Scan for the cell matching the given text and deliver its (X, Y) coordinate at center. 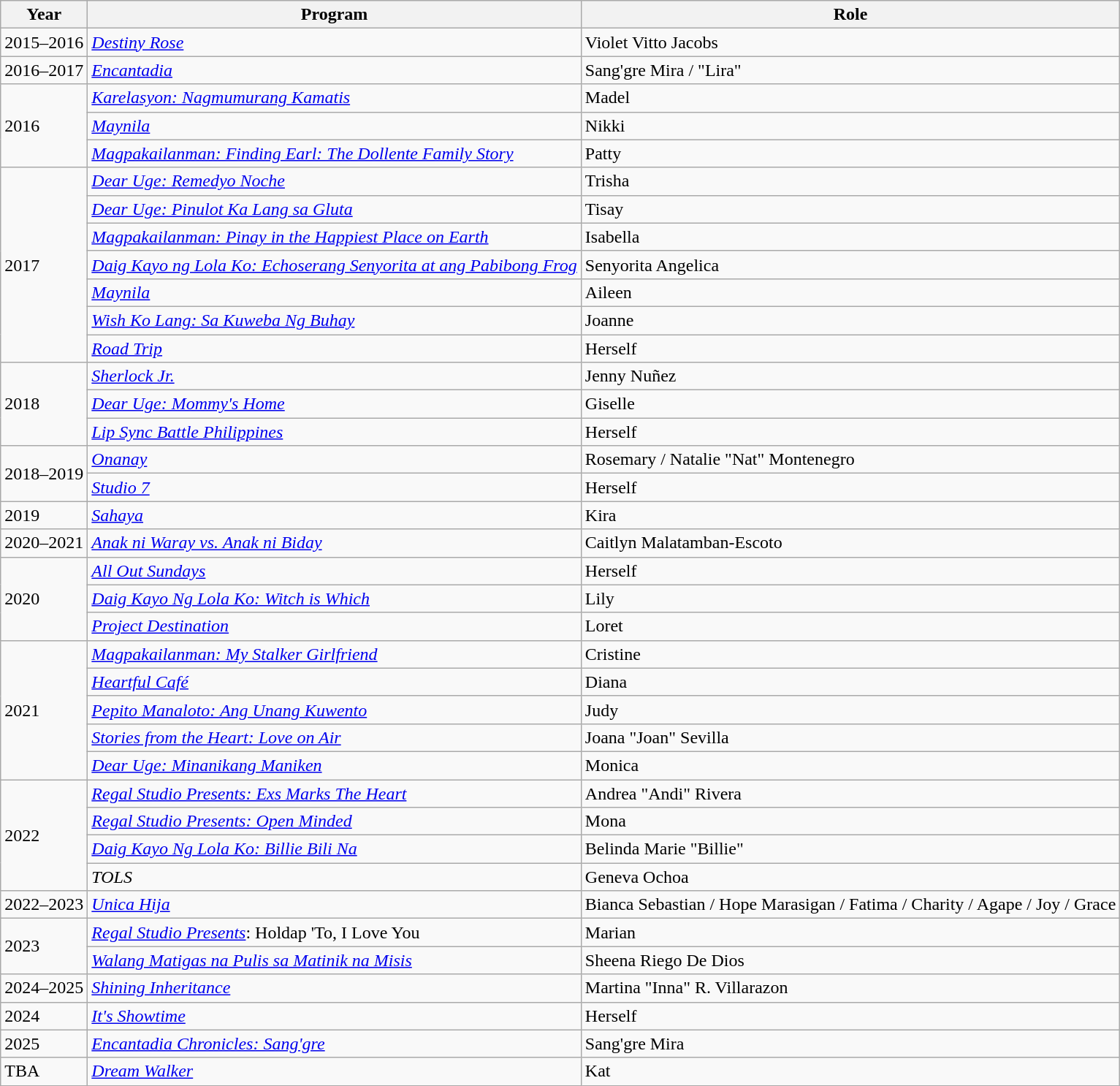
Dream Walker (335, 1071)
Loret (850, 626)
Andrea "Andi" Rivera (850, 793)
Shining Inheritance (335, 988)
Regal Studio Presents: Open Minded (335, 821)
Magpakailanman: Pinay in the Happiest Place on Earth (335, 237)
Kat (850, 1071)
Joanne (850, 320)
2022 (44, 835)
Sherlock Jr. (335, 376)
2024 (44, 1016)
Magpakailanman: My Stalker Girlfriend (335, 654)
Patty (850, 153)
Dear Uge: Minanikang Maniken (335, 765)
Violet Vitto Jacobs (850, 42)
Madel (850, 98)
Kira (850, 515)
Daig Kayo Ng Lola Ko: Witch is Which (335, 599)
2017 (44, 265)
2023 (44, 946)
Karelasyon: Nagmumurang Kamatis (335, 98)
Rosemary / Natalie "Nat" Montenegro (850, 460)
Magpakailanman: Finding Earl: The Dollente Family Story (335, 153)
Sahaya (335, 515)
Martina "Inna" R. Villarazon (850, 988)
Senyorita Angelica (850, 265)
All Out Sundays (335, 571)
Sang'gre Mira (850, 1044)
Jenny Nuñez (850, 376)
Trisha (850, 181)
Joana "Joan" Sevilla (850, 737)
Road Trip (335, 349)
Role (850, 15)
Dear Uge: Pinulot Ka Lang sa Gluta (335, 209)
Lip Sync Battle Philippines (335, 432)
Regal Studio Presents: Holdap 'To, I Love You (335, 933)
2018–2019 (44, 474)
2016 (44, 126)
Belinda Marie "Billie" (850, 849)
Diana (850, 682)
Walang Matigas na Pulis sa Matinik na Misis (335, 960)
Onanay (335, 460)
Caitlyn Malatamban-Escoto (850, 543)
2019 (44, 515)
Nikki (850, 126)
Cristine (850, 654)
2022–2023 (44, 905)
Encantadia Chronicles: Sang'gre (335, 1044)
Encantadia (335, 70)
Pepito Manaloto: Ang Unang Kuwento (335, 710)
Anak ni Waray vs. Anak ni Biday (335, 543)
Program (335, 15)
2024–2025 (44, 988)
TBA (44, 1071)
Dear Uge: Remedyo Noche (335, 181)
Tisay (850, 209)
2025 (44, 1044)
2020 (44, 599)
Year (44, 15)
It's Showtime (335, 1016)
Aileen (850, 292)
Mona (850, 821)
Judy (850, 710)
Studio 7 (335, 487)
Sang'gre Mira / "Lira" (850, 70)
2015–2016 (44, 42)
Bianca Sebastian / Hope Marasigan / Fatima / Charity / Agape / Joy / Grace (850, 905)
Daig Kayo ng Lola Ko: Echoserang Senyorita at ang Pabibong Frog (335, 265)
2020–2021 (44, 543)
Daig Kayo Ng Lola Ko: Billie Bili Na (335, 849)
Sheena Riego De Dios (850, 960)
Geneva Ochoa (850, 877)
2018 (44, 404)
Regal Studio Presents: Exs Marks The Heart (335, 793)
Wish Ko Lang: Sa Kuweba Ng Buhay (335, 320)
Dear Uge: Mommy's Home (335, 404)
Giselle (850, 404)
Project Destination (335, 626)
Lily (850, 599)
Stories from the Heart: Love on Air (335, 737)
Isabella (850, 237)
TOLS (335, 877)
Unica Hija (335, 905)
Monica (850, 765)
Marian (850, 933)
Heartful Café (335, 682)
Destiny Rose (335, 42)
2021 (44, 710)
2016–2017 (44, 70)
